Extract the (x, y) coordinate from the center of the cell holding the provided text.  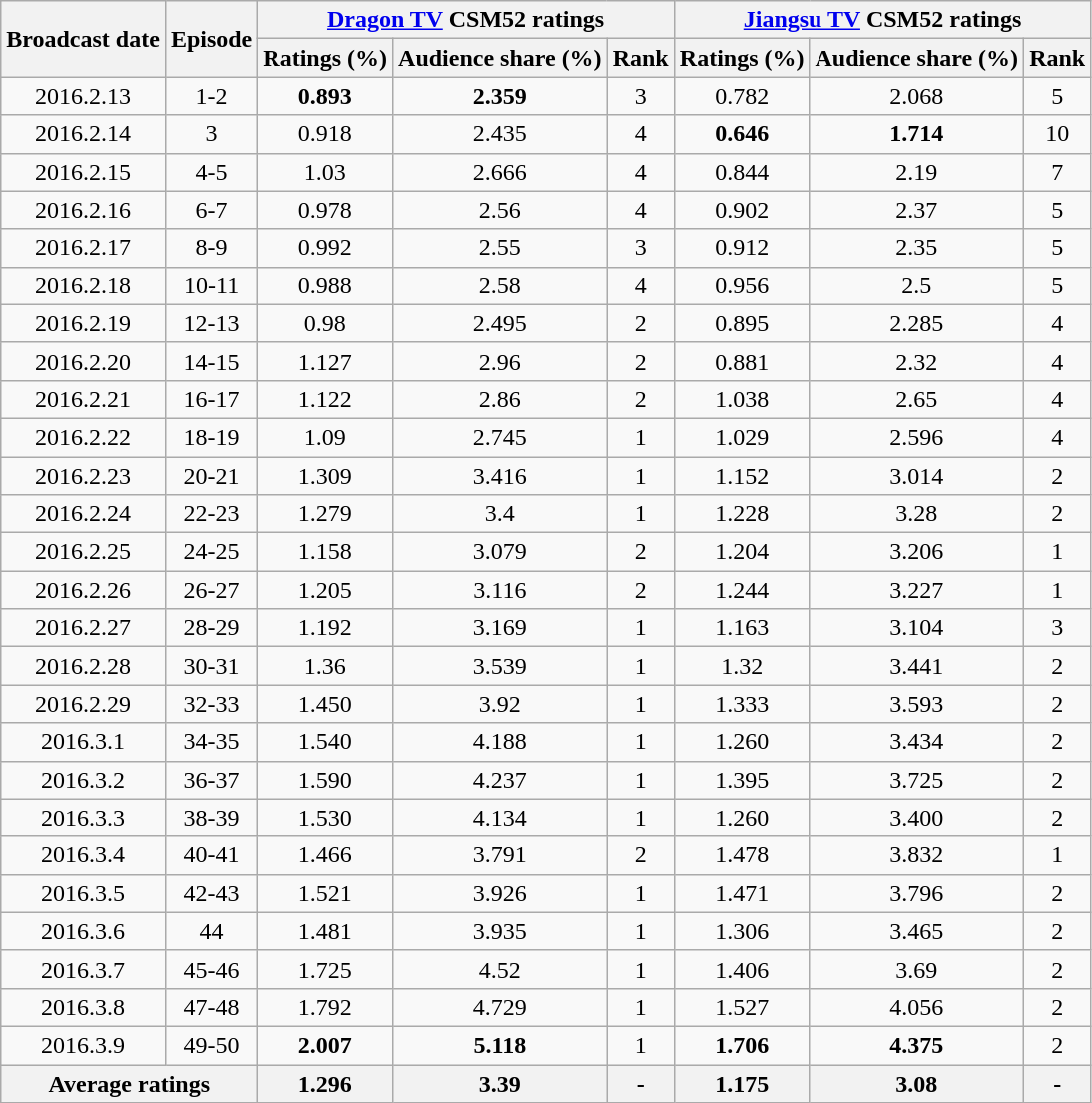
38-39 (211, 818)
3.434 (916, 742)
2.58 (501, 285)
0.988 (325, 285)
0.646 (742, 134)
5.118 (501, 1045)
2.285 (916, 323)
36-37 (211, 780)
1.296 (325, 1083)
2.666 (501, 172)
3.725 (916, 780)
1.03 (325, 172)
2.37 (916, 210)
7 (1058, 172)
2.007 (325, 1045)
3.796 (916, 893)
1.279 (325, 514)
2016.2.20 (84, 361)
1.725 (325, 969)
0.992 (325, 248)
1.309 (325, 476)
1.792 (325, 1007)
3.791 (501, 855)
2.435 (501, 134)
1.406 (742, 969)
2.35 (916, 248)
3.416 (501, 476)
2016.2.15 (84, 172)
0.978 (325, 210)
3.104 (916, 628)
0.895 (742, 323)
3.539 (501, 666)
34-35 (211, 742)
1.481 (325, 931)
2016.2.19 (84, 323)
3.69 (916, 969)
2016.2.18 (84, 285)
28-29 (211, 628)
1.09 (325, 437)
3.92 (501, 704)
10-11 (211, 285)
Episode (211, 39)
1.158 (325, 552)
3.400 (916, 818)
20-21 (211, 476)
0.902 (742, 210)
2016.2.23 (84, 476)
0.893 (325, 96)
4.134 (501, 818)
0.844 (742, 172)
2016.3.5 (84, 893)
4.729 (501, 1007)
1.527 (742, 1007)
8-9 (211, 248)
2016.3.3 (84, 818)
45-46 (211, 969)
10 (1058, 134)
1.192 (325, 628)
2.359 (501, 96)
2.495 (501, 323)
3.28 (916, 514)
2016.3.1 (84, 742)
2016.3.7 (84, 969)
16-17 (211, 399)
1.590 (325, 780)
3.593 (916, 704)
47-48 (211, 1007)
2.19 (916, 172)
2016.3.4 (84, 855)
3.169 (501, 628)
1.521 (325, 893)
2016.2.29 (84, 704)
2016.2.17 (84, 248)
0.956 (742, 285)
2.65 (916, 399)
2.32 (916, 361)
2016.2.28 (84, 666)
6-7 (211, 210)
1.478 (742, 855)
1.306 (742, 931)
3.014 (916, 476)
1-2 (211, 96)
1.204 (742, 552)
2016.3.9 (84, 1045)
1.450 (325, 704)
1.706 (742, 1045)
4-5 (211, 172)
1.530 (325, 818)
1.029 (742, 437)
3.926 (501, 893)
2.96 (501, 361)
3.832 (916, 855)
14-15 (211, 361)
0.782 (742, 96)
2.56 (501, 210)
1.122 (325, 399)
0.881 (742, 361)
2016.2.14 (84, 134)
3.935 (501, 931)
1.540 (325, 742)
2016.3.2 (84, 780)
1.038 (742, 399)
1.205 (325, 590)
18-19 (211, 437)
1.228 (742, 514)
44 (211, 931)
1.127 (325, 361)
1.714 (916, 134)
26-27 (211, 590)
3.206 (916, 552)
3.116 (501, 590)
1.395 (742, 780)
3.465 (916, 931)
49-50 (211, 1045)
2.55 (501, 248)
3.079 (501, 552)
1.333 (742, 704)
24-25 (211, 552)
4.056 (916, 1007)
Average ratings (130, 1083)
1.175 (742, 1083)
2.068 (916, 96)
40-41 (211, 855)
1.32 (742, 666)
1.471 (742, 893)
3.08 (916, 1083)
1.163 (742, 628)
Dragon TV CSM52 ratings (465, 20)
Broadcast date (84, 39)
0.98 (325, 323)
32-33 (211, 704)
2016.3.6 (84, 931)
42-43 (211, 893)
2016.2.13 (84, 96)
3.39 (501, 1083)
4.188 (501, 742)
0.912 (742, 248)
2016.2.22 (84, 437)
3.441 (916, 666)
2016.2.24 (84, 514)
12-13 (211, 323)
2016.2.21 (84, 399)
4.52 (501, 969)
2016.2.16 (84, 210)
2016.2.25 (84, 552)
4.237 (501, 780)
2016.2.27 (84, 628)
2.745 (501, 437)
1.466 (325, 855)
2016.2.26 (84, 590)
Jiangsu TV CSM52 ratings (882, 20)
1.152 (742, 476)
2.5 (916, 285)
1.36 (325, 666)
0.918 (325, 134)
1.244 (742, 590)
2016.3.8 (84, 1007)
3.4 (501, 514)
30-31 (211, 666)
2.596 (916, 437)
22-23 (211, 514)
4.375 (916, 1045)
3.227 (916, 590)
2.86 (501, 399)
